Detect which cell encompasses the target text, then output its [X, Y] center coordinate. 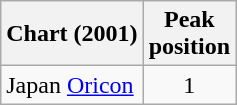
Japan Oricon [72, 85]
Peakposition [189, 34]
Chart (2001) [72, 34]
1 [189, 85]
